From the cell containing the given text, extract its center point as [x, y] coordinate. 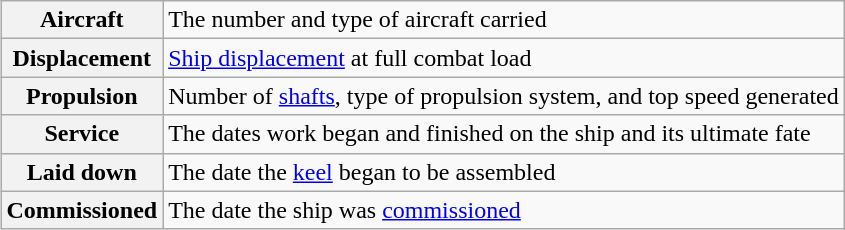
Commissioned [82, 210]
Laid down [82, 172]
Propulsion [82, 96]
Service [82, 134]
The number and type of aircraft carried [504, 20]
Ship displacement at full combat load [504, 58]
The dates work began and finished on the ship and its ultimate fate [504, 134]
The date the ship was commissioned [504, 210]
Number of shafts, type of propulsion system, and top speed generated [504, 96]
Displacement [82, 58]
Aircraft [82, 20]
The date the keel began to be assembled [504, 172]
